Output the (x, y) coordinate of the center of the cell containing the given text.  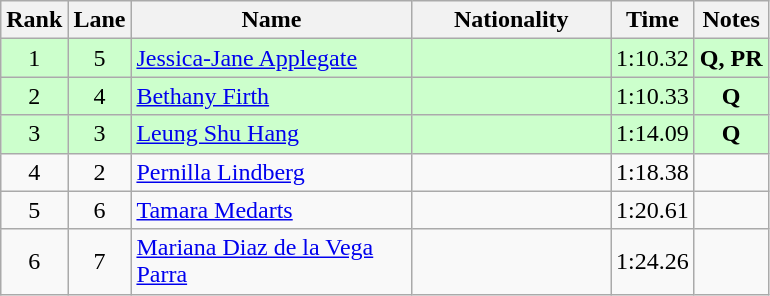
1:18.38 (653, 172)
Mariana Diaz de la Vega Parra (272, 262)
Lane (100, 20)
Leung Shu Hang (272, 134)
1:20.61 (653, 210)
Notes (731, 20)
1 (34, 58)
7 (100, 262)
Name (272, 20)
Pernilla Lindberg (272, 172)
1:10.32 (653, 58)
Rank (34, 20)
1:14.09 (653, 134)
Time (653, 20)
Jessica-Jane Applegate (272, 58)
Tamara Medarts (272, 210)
Q, PR (731, 58)
1:24.26 (653, 262)
Bethany Firth (272, 96)
1:10.33 (653, 96)
Nationality (512, 20)
